Detect which cell encompasses the target text, then output its (X, Y) center coordinate. 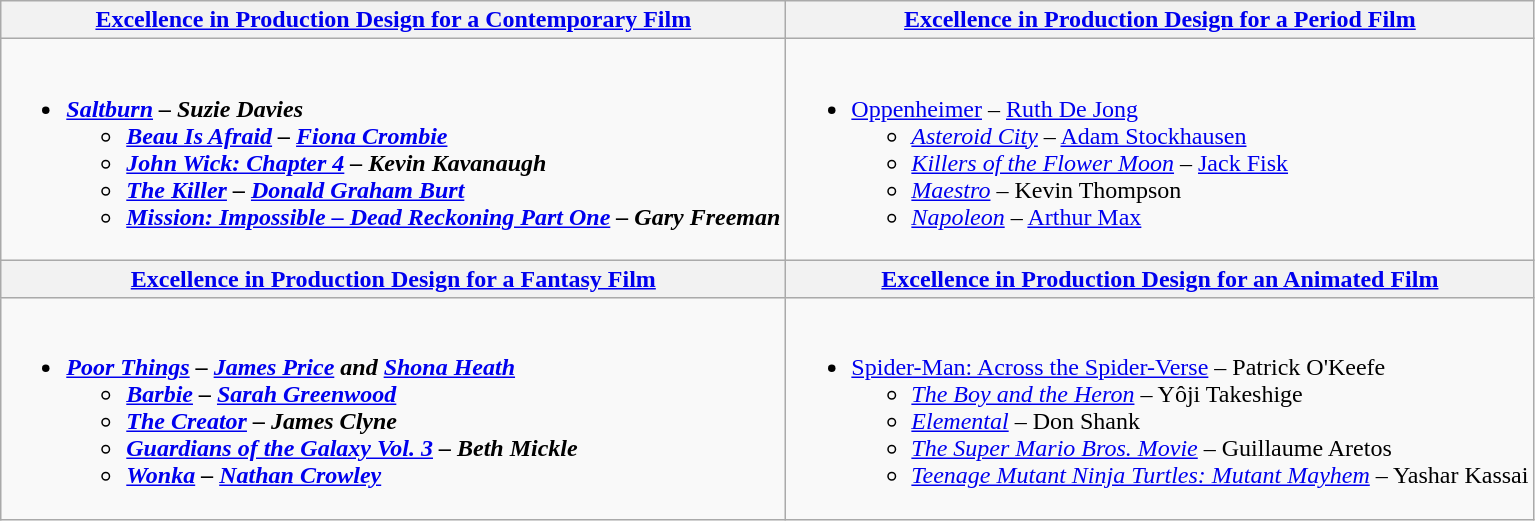
Excellence in Production Design for an Animated Film (1160, 279)
Excellence in Production Design for a Contemporary Film (394, 20)
Oppenheimer – Ruth De JongAsteroid City – Adam StockhausenKillers of the Flower Moon – Jack FiskMaestro – Kevin ThompsonNapoleon – Arthur Max (1160, 150)
Excellence in Production Design for a Fantasy Film (394, 279)
Excellence in Production Design for a Period Film (1160, 20)
